Return the (X, Y) coordinate for the center point of the cell that contains the specified text.  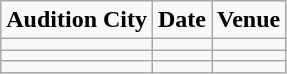
Audition City (77, 20)
Date (182, 20)
Venue (249, 20)
